Search for the cell housing the specified text and yield its [x, y] center coordinate. 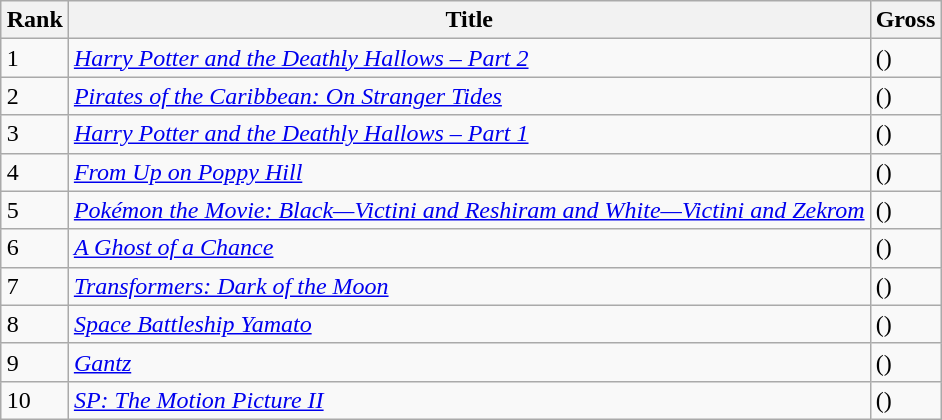
4 [34, 172]
Pokémon the Movie: Black—Victini and Reshiram and White—Victini and Zekrom [469, 210]
1 [34, 58]
A Ghost of a Chance [469, 248]
2 [34, 96]
Title [469, 20]
Pirates of the Caribbean: On Stranger Tides [469, 96]
Rank [34, 20]
9 [34, 362]
8 [34, 324]
7 [34, 286]
SP: The Motion Picture II [469, 400]
From Up on Poppy Hill [469, 172]
3 [34, 134]
6 [34, 248]
10 [34, 400]
5 [34, 210]
Harry Potter and the Deathly Hallows – Part 1 [469, 134]
Harry Potter and the Deathly Hallows – Part 2 [469, 58]
Gross [906, 20]
Gantz [469, 362]
Space Battleship Yamato [469, 324]
Transformers: Dark of the Moon [469, 286]
